Detect which cell encompasses the target text, then output its (x, y) center coordinate. 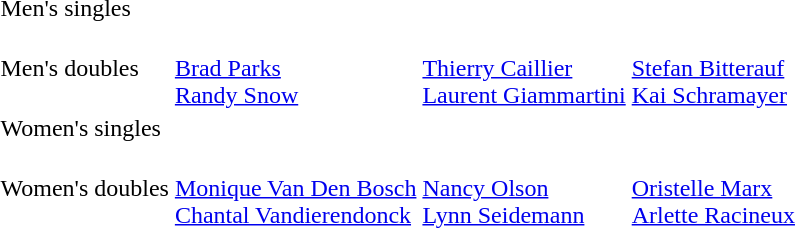
Brad Parks Randy Snow (296, 68)
Thierry Caillier Laurent Giammartini (524, 68)
